Find where the given text appears and provide that cell's center as [X, Y] coordinate. 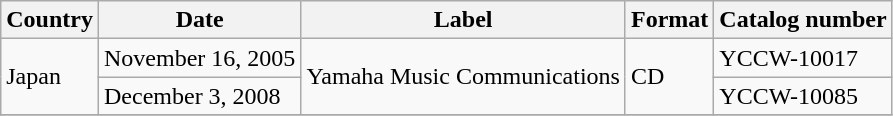
YCCW-10017 [803, 58]
Catalog number [803, 20]
Label [464, 20]
November 16, 2005 [199, 58]
Date [199, 20]
Yamaha Music Communications [464, 77]
December 3, 2008 [199, 96]
CD [669, 77]
Format [669, 20]
Country [50, 20]
YCCW-10085 [803, 96]
Japan [50, 77]
